Identify which cell holds the provided text, then report its (X, Y) central coordinate. 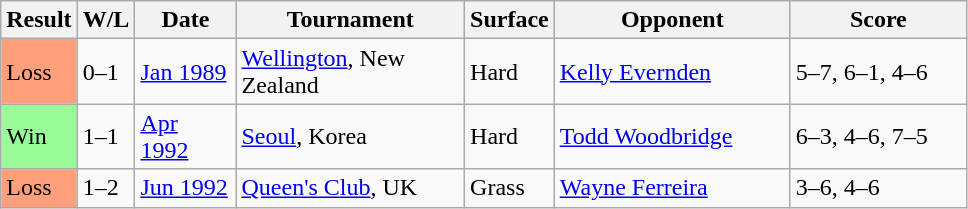
3–6, 4–6 (878, 188)
Score (878, 20)
1–2 (106, 188)
Wellington, New Zealand (350, 72)
Result (39, 20)
Date (186, 20)
Seoul, Korea (350, 136)
Apr 1992 (186, 136)
Wayne Ferreira (672, 188)
Queen's Club, UK (350, 188)
Jan 1989 (186, 72)
Kelly Evernden (672, 72)
Surface (510, 20)
6–3, 4–6, 7–5 (878, 136)
Opponent (672, 20)
Jun 1992 (186, 188)
0–1 (106, 72)
Win (39, 136)
Tournament (350, 20)
1–1 (106, 136)
Grass (510, 188)
Todd Woodbridge (672, 136)
5–7, 6–1, 4–6 (878, 72)
W/L (106, 20)
